Capture the cell that displays the provided text and extract its (X, Y) central coordinate. 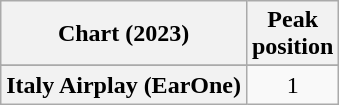
Italy Airplay (EarOne) (124, 85)
Peakposition (292, 34)
Chart (2023) (124, 34)
1 (292, 85)
